Find where the given text appears and provide that cell's center as [x, y] coordinate. 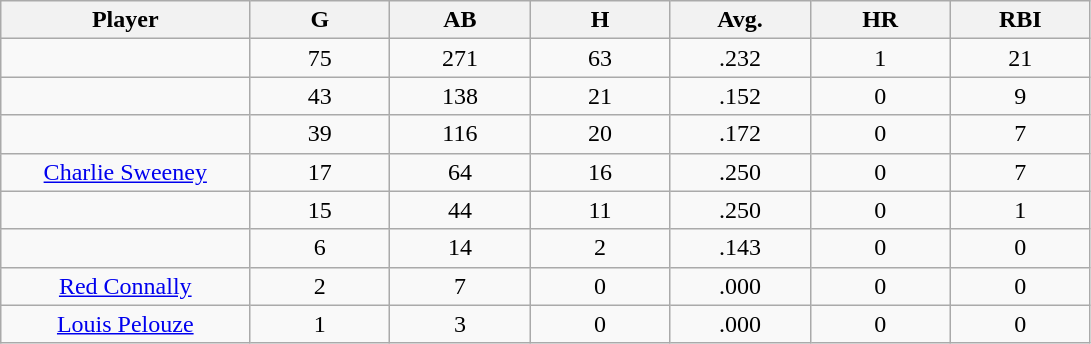
271 [460, 58]
39 [320, 134]
.143 [740, 248]
.232 [740, 58]
138 [460, 96]
17 [320, 172]
9 [1020, 96]
11 [600, 210]
AB [460, 20]
75 [320, 58]
HR [880, 20]
3 [460, 324]
Louis Pelouze [126, 324]
20 [600, 134]
16 [600, 172]
.152 [740, 96]
.172 [740, 134]
Player [126, 20]
6 [320, 248]
64 [460, 172]
Avg. [740, 20]
116 [460, 134]
G [320, 20]
Charlie Sweeney [126, 172]
43 [320, 96]
Red Connally [126, 286]
14 [460, 248]
63 [600, 58]
15 [320, 210]
44 [460, 210]
H [600, 20]
RBI [1020, 20]
